Find where the given text appears and provide that cell's center as [x, y] coordinate. 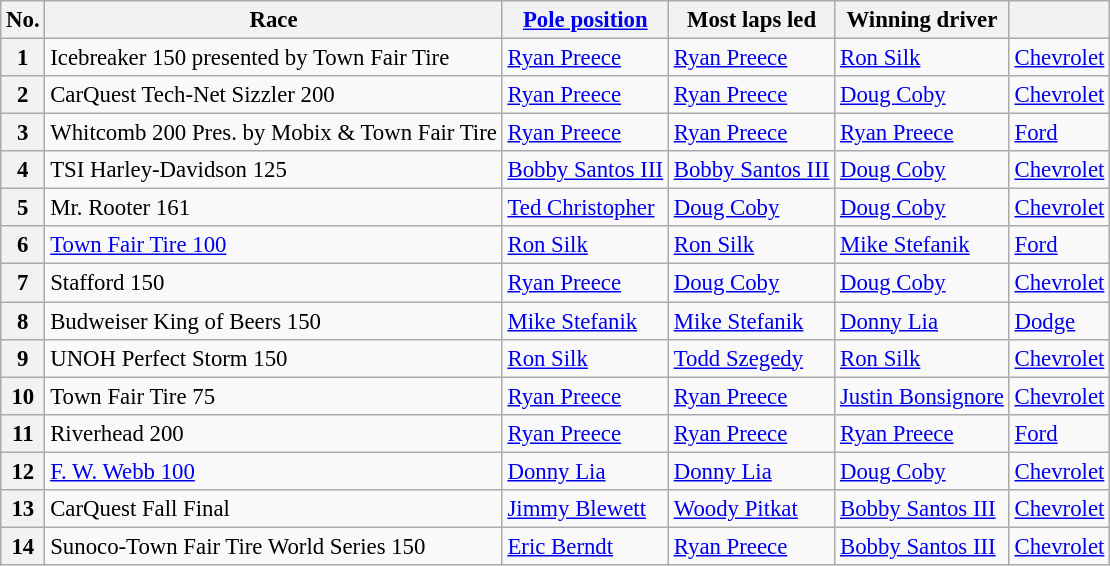
Winning driver [922, 20]
Sunoco-Town Fair Tire World Series 150 [274, 546]
4 [23, 170]
UNOH Perfect Storm 150 [274, 358]
12 [23, 471]
13 [23, 509]
Stafford 150 [274, 283]
Icebreaker 150 presented by Town Fair Tire [274, 58]
7 [23, 283]
14 [23, 546]
Woody Pitkat [751, 509]
Todd Szegedy [751, 358]
9 [23, 358]
Mr. Rooter 161 [274, 208]
5 [23, 208]
Justin Bonsignore [922, 396]
Budweiser King of Beers 150 [274, 321]
Dodge [1059, 321]
11 [23, 433]
Eric Berndt [585, 546]
Ted Christopher [585, 208]
F. W. Webb 100 [274, 471]
Town Fair Tire 75 [274, 396]
10 [23, 396]
1 [23, 58]
Pole position [585, 20]
Most laps led [751, 20]
CarQuest Fall Final [274, 509]
6 [23, 245]
TSI Harley-Davidson 125 [274, 170]
3 [23, 133]
Jimmy Blewett [585, 509]
8 [23, 321]
2 [23, 95]
No. [23, 20]
Riverhead 200 [274, 433]
Race [274, 20]
CarQuest Tech-Net Sizzler 200 [274, 95]
Whitcomb 200 Pres. by Mobix & Town Fair Tire [274, 133]
Town Fair Tire 100 [274, 245]
